Determine the (x, y) coordinate at the center of the cell enclosing the given text.  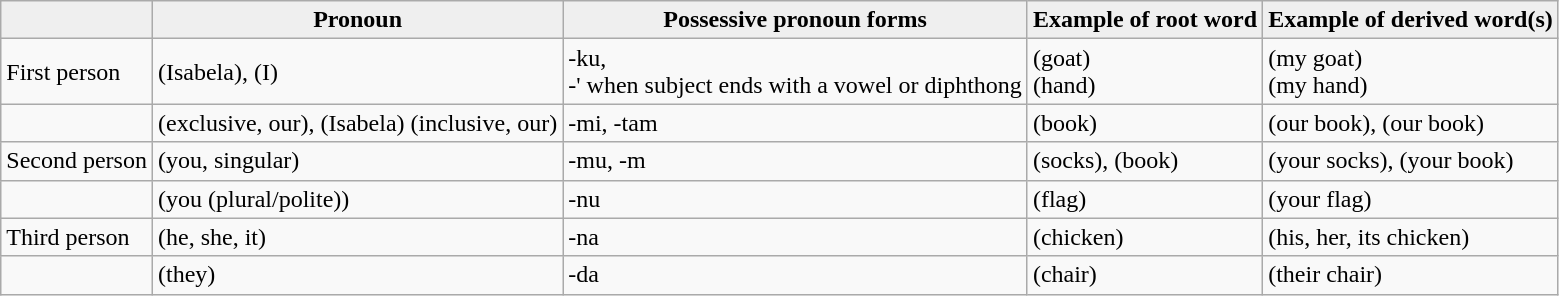
(they) (357, 275)
(our book), (our book) (1411, 123)
(your socks), (your book) (1411, 161)
(book) (1144, 123)
(my goat) (my hand) (1411, 72)
(Isabela), (I) (357, 72)
(chair) (1144, 275)
Possessive pronoun forms (796, 20)
Example of root word (1144, 20)
Example of derived word(s) (1411, 20)
Pronoun (357, 20)
-ku,-' when subject ends with a vowel or diphthong (796, 72)
(socks), (book) (1144, 161)
(their chair) (1411, 275)
-mu, -m (796, 161)
(he, she, it) (357, 237)
(chicken) (1144, 237)
-nu (796, 199)
-mi, -tam (796, 123)
(his, her, its chicken) (1411, 237)
-da (796, 275)
(flag) (1144, 199)
(you (plural/polite)) (357, 199)
(you, singular) (357, 161)
First person (77, 72)
Second person (77, 161)
(exclusive, our), (Isabela) (inclusive, our) (357, 123)
Third person (77, 237)
(your flag) (1411, 199)
(goat) (hand) (1144, 72)
-na (796, 237)
